Find where the given text appears and provide that cell's center as (X, Y) coordinate. 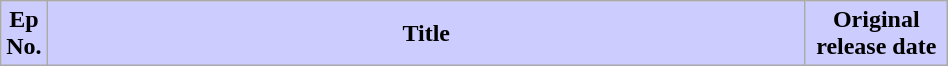
Title (426, 34)
Ep No. (24, 34)
Original release date (876, 34)
